From the cell containing the given text, extract its center point as [x, y] coordinate. 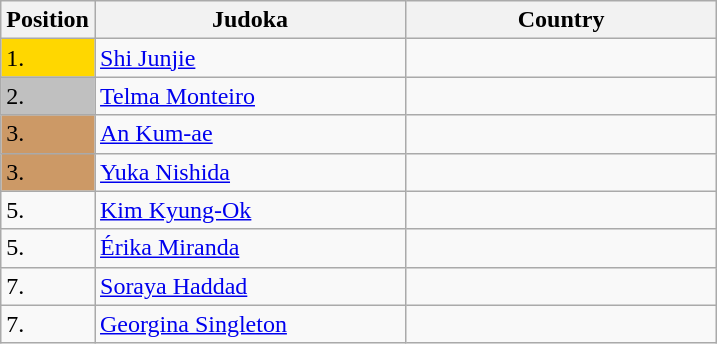
Soraya Haddad [250, 286]
Shi Junjie [250, 58]
Yuka Nishida [250, 172]
Position [48, 20]
Kim Kyung-Ok [250, 210]
Judoka [250, 20]
Country [562, 20]
An Kum-ae [250, 134]
2. [48, 96]
Érika Miranda [250, 248]
1. [48, 58]
Telma Monteiro [250, 96]
Georgina Singleton [250, 324]
